Capture the cell that displays the provided text and extract its [x, y] central coordinate. 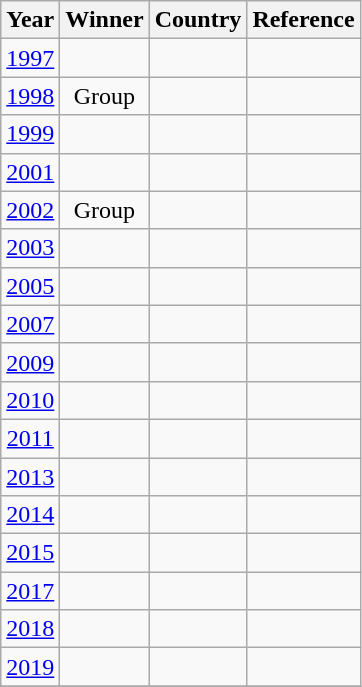
1999 [30, 134]
Reference [304, 20]
2019 [30, 667]
2010 [30, 400]
2013 [30, 477]
2003 [30, 248]
1997 [30, 58]
1998 [30, 96]
2014 [30, 515]
2011 [30, 438]
2002 [30, 210]
2017 [30, 591]
2009 [30, 362]
2001 [30, 172]
2018 [30, 629]
2007 [30, 324]
Year [30, 20]
Winner [104, 20]
2005 [30, 286]
2015 [30, 553]
Country [198, 20]
